Extract the [x, y] coordinate from the center of the cell holding the provided text.  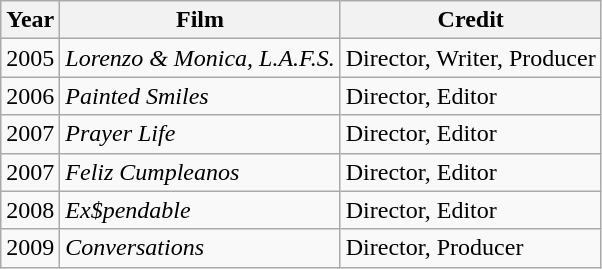
2008 [30, 210]
Ex$pendable [200, 210]
Feliz Cumpleanos [200, 172]
Year [30, 20]
Director, Writer, Producer [470, 58]
Prayer Life [200, 134]
Painted Smiles [200, 96]
Film [200, 20]
Lorenzo & Monica, L.A.F.S. [200, 58]
2006 [30, 96]
2009 [30, 248]
Credit [470, 20]
Director, Producer [470, 248]
2005 [30, 58]
Conversations [200, 248]
